Capture the cell that displays the provided text and extract its [X, Y] central coordinate. 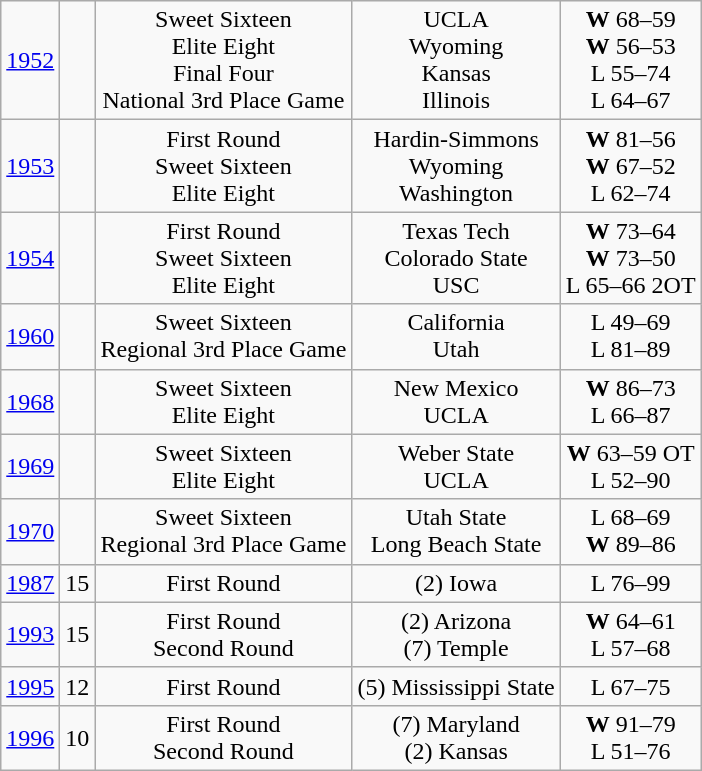
1970 [30, 532]
Utah StateLong Beach State [456, 532]
Weber StateUCLA [456, 466]
1995 [30, 686]
W 63–59 OTL 52–90 [630, 466]
W 73–64W 73–50L 65–66 2OT [630, 258]
(7) Maryland(2) Kansas [456, 738]
12 [78, 686]
New MexicoUCLA [456, 402]
UCLAWyomingKansasIllinois [456, 60]
L 49–69L 81–89 [630, 336]
L 67–75 [630, 686]
Texas TechColorado StateUSC [456, 258]
L 76–99 [630, 583]
10 [78, 738]
1987 [30, 583]
CaliforniaUtah [456, 336]
1968 [30, 402]
(2) Arizona(7) Temple [456, 634]
W 91–79L 51–76 [630, 738]
W 86–73L 66–87 [630, 402]
(5) Mississippi State [456, 686]
Hardin-SimmonsWyomingWashington [456, 166]
Sweet SixteenElite EightFinal FourNational 3rd Place Game [224, 60]
1993 [30, 634]
1954 [30, 258]
L 68–69W 89–86 [630, 532]
1996 [30, 738]
1960 [30, 336]
(2) Iowa [456, 583]
W 68–59W 56–53L 55–74L 64–67 [630, 60]
1969 [30, 466]
W 81–56W 67–52L 62–74 [630, 166]
1952 [30, 60]
1953 [30, 166]
W 64–61L 57–68 [630, 634]
